Output the [X, Y] coordinate of the center of the cell containing the given text.  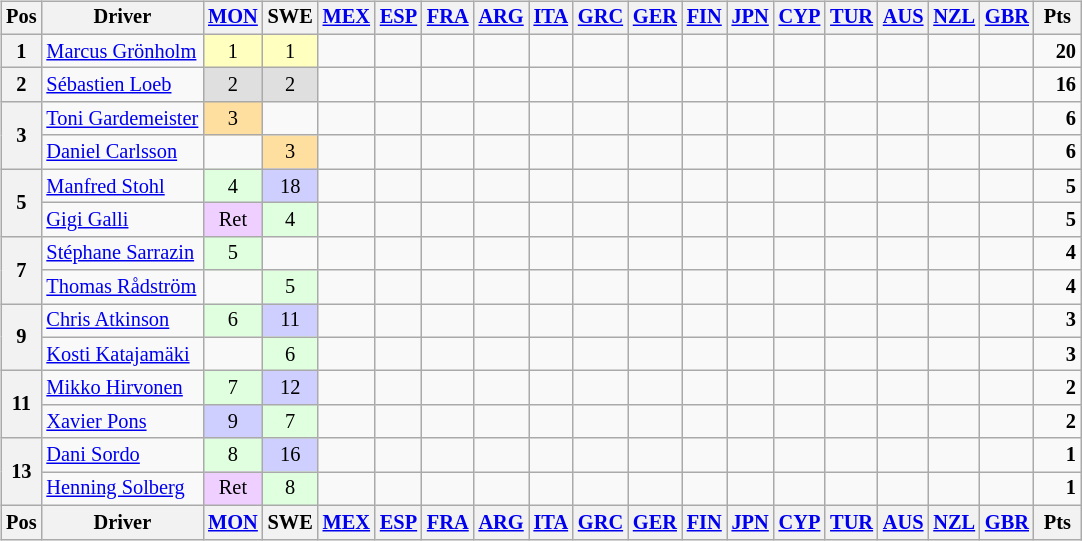
Xavier Pons [122, 422]
Chris Atkinson [122, 321]
18 [290, 186]
Manfred Stohl [122, 186]
Kosti Katajamäki [122, 354]
Henning Solberg [122, 489]
Sébastien Loeb [122, 85]
13 [21, 472]
Toni Gardemeister [122, 119]
Stéphane Sarrazin [122, 253]
Thomas Rådström [122, 287]
12 [290, 388]
Gigi Galli [122, 220]
Dani Sordo [122, 455]
Mikko Hirvonen [122, 388]
Marcus Grönholm [122, 51]
Daniel Carlsson [122, 152]
20 [1058, 51]
